Find where the given text appears and provide that cell's center as (x, y) coordinate. 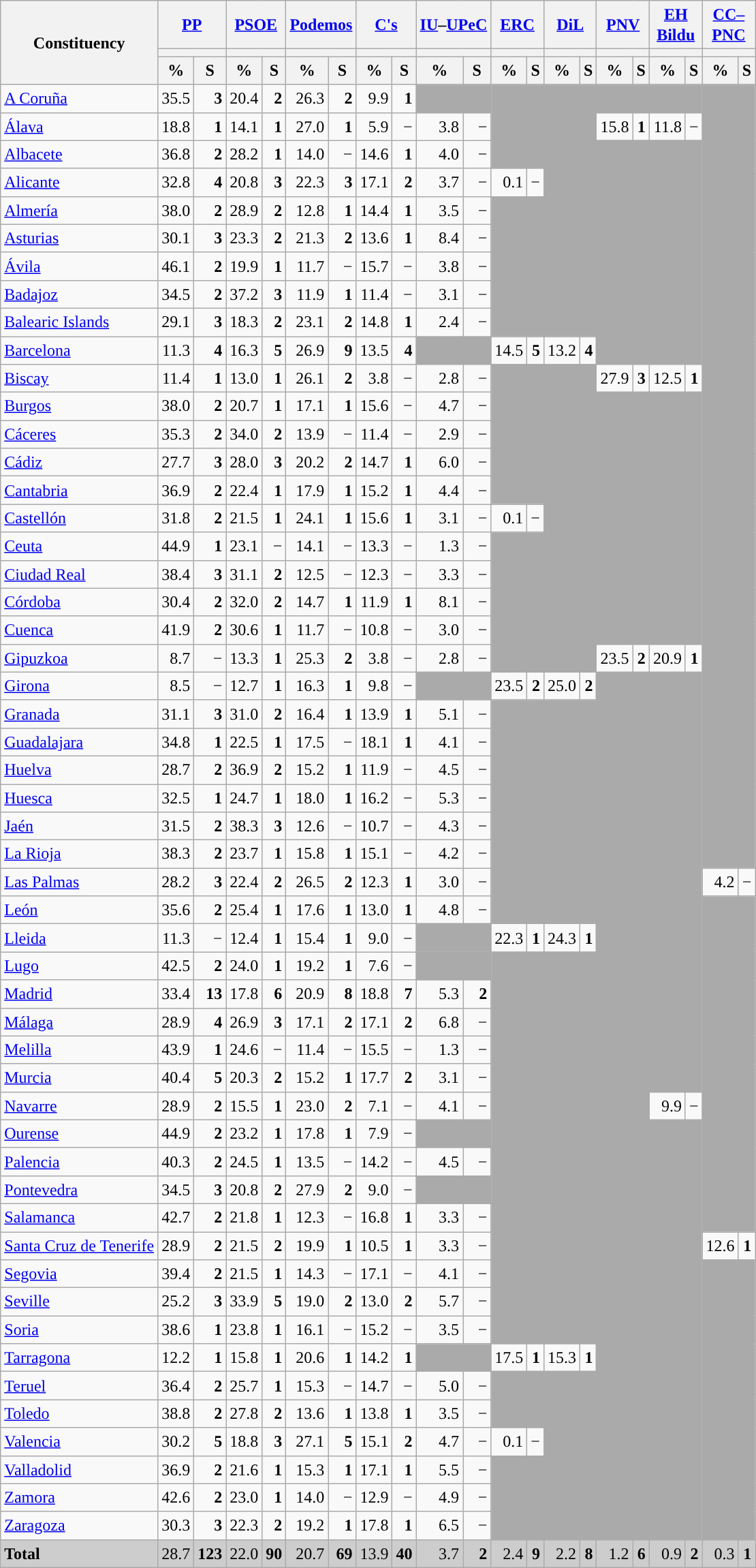
8.7 (176, 658)
Málaga (79, 1022)
Lugo (79, 966)
46.1 (176, 266)
Valencia (79, 1442)
Badajoz (79, 294)
7.9 (375, 1134)
40 (405, 1554)
23.3 (244, 239)
0.3 (721, 1554)
36.8 (176, 154)
14.8 (375, 322)
Las Palmas (79, 882)
16.8 (375, 1217)
CC–PNC (729, 25)
Soria (79, 1330)
IU–UPeC (454, 25)
Lleida (79, 938)
Zaragoza (79, 1525)
Segovia (79, 1274)
27.8 (244, 1413)
18.0 (307, 797)
20.6 (307, 1357)
DiL (569, 25)
28.0 (244, 462)
24.5 (244, 1161)
9.8 (375, 686)
22.0 (244, 1554)
31.8 (176, 518)
12.4 (244, 938)
14.4 (375, 210)
30.3 (176, 1525)
5.9 (375, 127)
Girona (79, 686)
10.5 (375, 1246)
12.2 (176, 1357)
Córdoba (79, 602)
42.5 (176, 966)
Palencia (79, 1161)
Valladolid (79, 1469)
Biscay (79, 379)
13 (210, 994)
5.0 (440, 1386)
PP (192, 25)
2.9 (440, 435)
Cantabria (79, 491)
42.7 (176, 1217)
24.7 (244, 797)
32.8 (176, 183)
23.7 (244, 855)
20.2 (307, 462)
Teruel (79, 1386)
Ávila (79, 266)
32.0 (244, 602)
37.2 (244, 294)
35.6 (176, 910)
5.7 (440, 1302)
Zamora (79, 1498)
11.8 (667, 127)
Podemos (321, 25)
ERC (518, 25)
17.7 (375, 1078)
42.6 (176, 1498)
17.9 (307, 491)
2.2 (561, 1554)
1.2 (614, 1554)
Guadalajara (79, 741)
5.5 (440, 1469)
Toledo (79, 1413)
León (79, 910)
7.6 (375, 966)
40.4 (176, 1078)
16.4 (307, 714)
Barcelona (79, 350)
18.1 (375, 741)
Seville (79, 1302)
15.7 (375, 266)
6.5 (440, 1525)
Madrid (79, 994)
25.2 (176, 1302)
12.7 (244, 686)
33.4 (176, 994)
Cádiz (79, 462)
Almería (79, 210)
23.8 (244, 1330)
26.3 (307, 98)
4.4 (440, 491)
31.5 (176, 826)
PSOE (256, 25)
25.0 (561, 686)
32.5 (176, 797)
Alicante (79, 183)
La Rioja (79, 855)
PNV (623, 25)
26.1 (307, 379)
22.5 (244, 741)
69 (342, 1554)
10.8 (375, 630)
30.2 (176, 1442)
Ciudad Real (79, 574)
29.1 (176, 322)
Gipuzkoa (79, 658)
20.3 (244, 1078)
Granada (79, 714)
31.0 (244, 714)
25.7 (244, 1386)
10.7 (375, 826)
A Coruña (79, 98)
40.3 (176, 1161)
17.6 (307, 910)
25.3 (307, 658)
Castellón (79, 518)
5.1 (440, 714)
14.3 (307, 1274)
25.4 (244, 910)
30.6 (244, 630)
Cáceres (79, 435)
19.0 (307, 1302)
15.4 (307, 938)
24.1 (307, 518)
Melilla (79, 1049)
4.3 (440, 826)
20.4 (244, 98)
43.9 (176, 1049)
23.2 (244, 1134)
14.6 (375, 154)
18.3 (244, 322)
8.4 (440, 239)
123 (210, 1554)
6.8 (440, 1022)
41.9 (176, 630)
14.5 (509, 350)
12.8 (307, 210)
90 (274, 1554)
7 (405, 994)
Huesca (79, 797)
Balearic Islands (79, 322)
Salamanca (79, 1217)
Total (79, 1554)
Ceuta (79, 547)
8.5 (176, 686)
Cuenca (79, 630)
Pontevedra (79, 1190)
Álava (79, 127)
21.6 (244, 1469)
27.1 (307, 1442)
Asturias (79, 239)
24.3 (561, 938)
13.2 (561, 350)
16.1 (307, 1330)
38.4 (176, 574)
Navarre (79, 1105)
12.9 (375, 1498)
Huelva (79, 770)
Burgos (79, 406)
35.3 (176, 435)
30.4 (176, 602)
Jaén (79, 826)
21.8 (244, 1217)
Albacete (79, 154)
4.0 (440, 154)
8.1 (440, 602)
24.6 (244, 1049)
30.1 (176, 239)
27.0 (307, 127)
Constituency (79, 42)
Ourense (79, 1134)
39.4 (176, 1274)
Santa Cruz de Tenerife (79, 1246)
34.0 (244, 435)
35.5 (176, 98)
6.0 (440, 462)
24.0 (244, 966)
EH Bildu (676, 25)
36.4 (176, 1386)
Murcia (79, 1078)
38.6 (176, 1330)
38.8 (176, 1413)
13.8 (375, 1413)
27.7 (176, 462)
21.3 (307, 239)
7.1 (375, 1105)
C's (386, 25)
16.2 (375, 797)
34.8 (176, 741)
Tarragona (79, 1357)
0.9 (667, 1554)
4.9 (440, 1498)
33.9 (244, 1302)
26.5 (307, 882)
4.8 (440, 910)
